Find where the given text appears and provide that cell's center as (X, Y) coordinate. 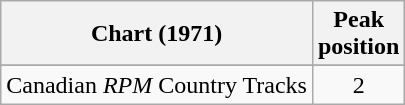
Peakposition (358, 34)
Canadian RPM Country Tracks (157, 85)
2 (358, 85)
Chart (1971) (157, 34)
